Scan for the cell matching the given text and deliver its [X, Y] coordinate at center. 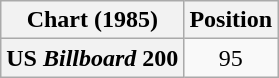
Chart (1985) [92, 20]
Position [231, 20]
US Billboard 200 [92, 58]
95 [231, 58]
